Find where the given text appears and provide that cell's center as (X, Y) coordinate. 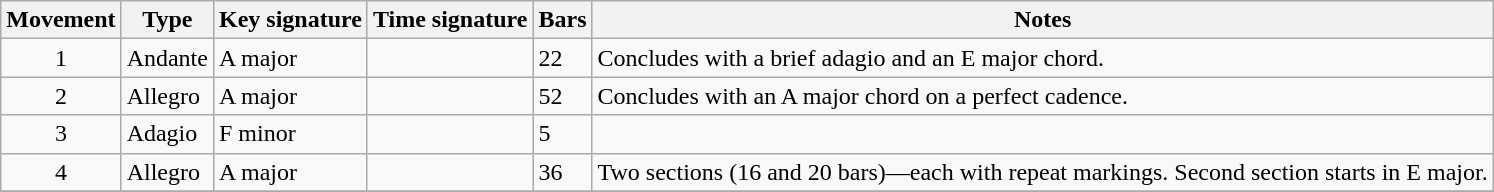
Type (167, 20)
Concludes with a brief adagio and an E major chord. (1042, 58)
Andante (167, 58)
52 (562, 96)
Concludes with an A major chord on a perfect cadence. (1042, 96)
Bars (562, 20)
5 (562, 134)
22 (562, 58)
2 (61, 96)
Key signature (290, 20)
4 (61, 172)
Movement (61, 20)
3 (61, 134)
Adagio (167, 134)
1 (61, 58)
Time signature (450, 20)
36 (562, 172)
Notes (1042, 20)
F minor (290, 134)
Two sections (16 and 20 bars)—each with repeat markings. Second section starts in E major. (1042, 172)
